From the cell containing the given text, extract its center point as (x, y) coordinate. 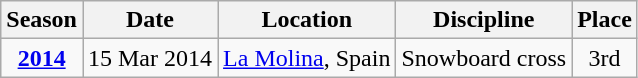
La Molina, Spain (307, 58)
3rd (605, 58)
Snowboard cross (484, 58)
Place (605, 20)
2014 (42, 58)
15 Mar 2014 (150, 58)
Season (42, 20)
Discipline (484, 20)
Location (307, 20)
Date (150, 20)
